Capture the cell that displays the provided text and extract its [x, y] central coordinate. 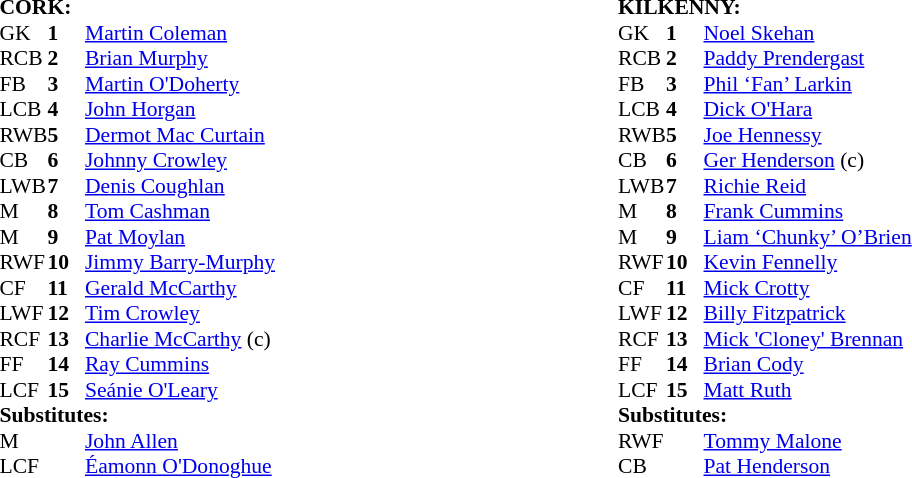
Brian Murphy [180, 59]
John Allen [180, 441]
Matt Ruth [808, 390]
Substitutes: [765, 415]
Frank Cummins [808, 211]
LWF [642, 313]
RWB [642, 135]
Tommy Malone [808, 441]
Mick Crotty [808, 288]
Paddy Prendergast [808, 59]
FB [642, 84]
Johnny Crowley [180, 161]
Phil ‘Fan’ Larkin [808, 84]
Martin Coleman [180, 33]
Jimmy Barry-Murphy [180, 263]
Tim Crowley [180, 313]
Dermot Mac Curtain [180, 135]
Mick 'Cloney' Brennan [808, 339]
RCB [642, 59]
LCB [642, 109]
CF [642, 288]
CB [642, 161]
LCF [642, 390]
Noel Skehan [808, 33]
Charlie McCarthy (c) [180, 339]
Martin O'Doherty [180, 84]
Liam ‘Chunky’ O’Brien [808, 237]
GK [642, 33]
Ray Cummins [180, 365]
LWB [642, 186]
Pat Moylan [180, 237]
Seánie O'Leary [180, 390]
Brian Cody [808, 365]
Ger Henderson (c) [808, 161]
Dick O'Hara [808, 109]
FF [642, 365]
Denis Coughlan [180, 186]
Gerald McCarthy [180, 288]
Richie Reid [808, 186]
Joe Hennessy [808, 135]
John Horgan [180, 109]
Kevin Fennelly [808, 263]
Billy Fitzpatrick [808, 313]
Tom Cashman [180, 211]
RCF [642, 339]
